For the text-containing cell, return its midpoint in (x, y) coordinate format. 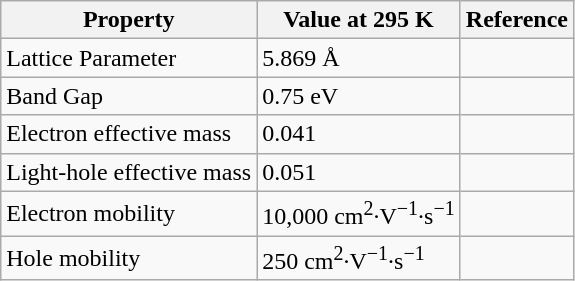
Lattice Parameter (129, 58)
Electron effective mass (129, 134)
Electron mobility (129, 214)
Value at 295 K (359, 20)
0.041 (359, 134)
0.051 (359, 172)
5.869 Å (359, 58)
Light-hole effective mass (129, 172)
Property (129, 20)
0.75 eV (359, 96)
250 cm2·V−1·s−1 (359, 258)
Hole mobility (129, 258)
Reference (516, 20)
Band Gap (129, 96)
10,000 cm2·V−1·s−1 (359, 214)
